Identify which cell holds the provided text, then report its (X, Y) central coordinate. 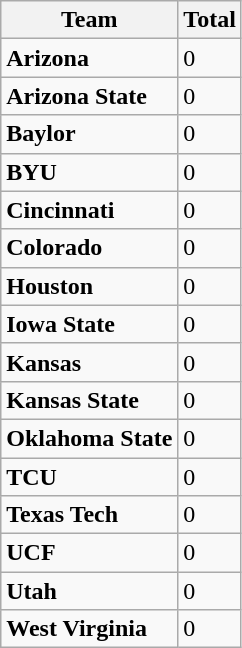
Kansas State (90, 400)
Colorado (90, 248)
BYU (90, 172)
Arizona State (90, 96)
Utah (90, 591)
Iowa State (90, 324)
Oklahoma State (90, 438)
TCU (90, 477)
Arizona (90, 58)
Total (210, 20)
West Virginia (90, 629)
Texas Tech (90, 515)
Cincinnati (90, 210)
Houston (90, 286)
Baylor (90, 134)
Team (90, 20)
UCF (90, 553)
Kansas (90, 362)
